For the text-containing cell, return its midpoint in (X, Y) coordinate format. 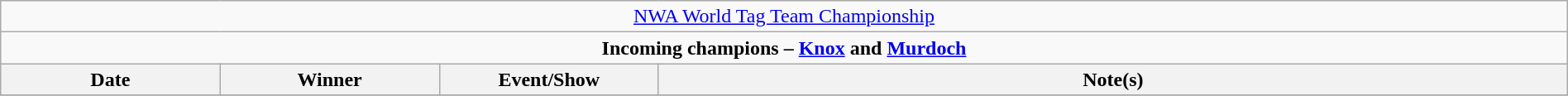
Winner (329, 79)
Incoming champions – Knox and Murdoch (784, 48)
Note(s) (1113, 79)
Event/Show (549, 79)
Date (111, 79)
NWA World Tag Team Championship (784, 17)
